Detect which cell encompasses the target text, then output its (X, Y) center coordinate. 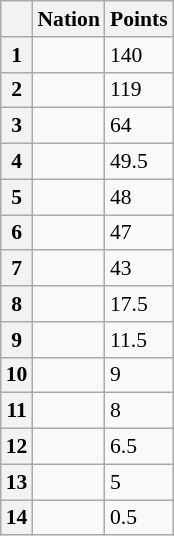
49.5 (139, 162)
3 (17, 126)
17.5 (139, 304)
48 (139, 197)
10 (17, 375)
43 (139, 269)
13 (17, 482)
6.5 (139, 447)
0.5 (139, 518)
7 (17, 269)
11 (17, 411)
1 (17, 55)
Points (139, 19)
2 (17, 90)
11.5 (139, 340)
4 (17, 162)
12 (17, 447)
64 (139, 126)
47 (139, 233)
14 (17, 518)
119 (139, 90)
6 (17, 233)
Nation (68, 19)
140 (139, 55)
